Identify which cell holds the provided text, then report its [x, y] central coordinate. 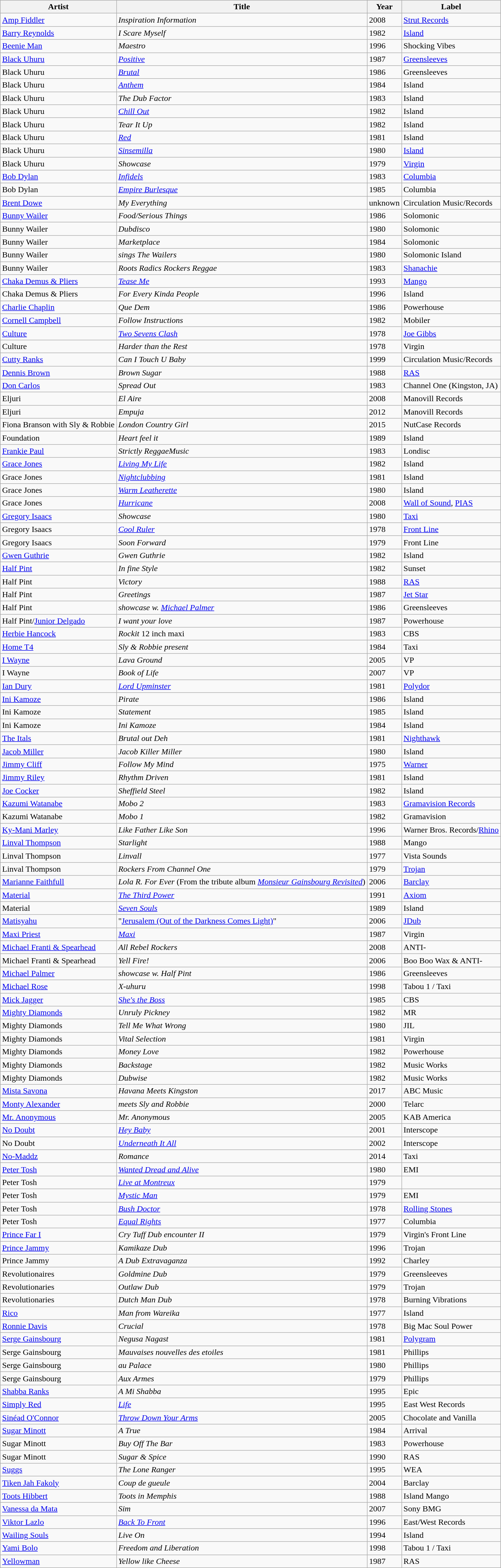
au Palace [242, 1365]
Empuja [242, 412]
Charlie Chaplin [58, 307]
Epic [451, 1391]
Money Love [242, 1052]
London Country Girl [242, 425]
In fine Style [242, 568]
Mystic Man [242, 1195]
Unruly Pickney [242, 1013]
A Dub Extravaganza [242, 1261]
Vital Selection [242, 1039]
Mobo 1 [242, 817]
Victory [242, 582]
Marketplace [242, 242]
Heart feel it [242, 438]
Coup de gueule [242, 1483]
Inspiration Information [242, 20]
Gramavision [451, 817]
Michael Palmer [58, 973]
Brown Sugar [242, 372]
Sinéad O'Connor [58, 1418]
Infidels [242, 177]
Like Father Like Son [242, 830]
Linvall [242, 856]
Lord Upminster [242, 686]
Joe Gibbs [451, 333]
Don Carlos [58, 386]
Year [384, 7]
Yellow like Cheese [242, 1561]
Mobiler [451, 320]
Maxi Priest [58, 934]
Greetings [242, 595]
1991 [384, 895]
Tease Me [242, 281]
Sly & Robbie present [242, 647]
Havana Meets Kingston [242, 1091]
Harder than the Rest [242, 346]
X-uhuru [242, 986]
I Scare Myself [242, 33]
No-Maddz [58, 1156]
Home T4 [58, 647]
Maestro [242, 46]
Michael Rose [58, 986]
Barry Reynolds [58, 33]
2017 [384, 1091]
Statement [242, 712]
Lava Ground [242, 660]
Big Mac Soul Power [451, 1326]
KAB America [451, 1117]
Book of Life [242, 673]
The Dub Factor [242, 98]
Gramavision Records [451, 804]
1999 [384, 359]
Viktor Lazlo [58, 1522]
Two Sevens Clash [242, 333]
Londisc [451, 451]
Half Pint/Junior Delgado [58, 621]
2012 [384, 412]
Artist [58, 7]
El Aire [242, 399]
unknown [384, 203]
Brutal out Deh [242, 738]
Negusa Nagast [242, 1339]
Ian Dury [58, 686]
showcase w. Half Pint [242, 973]
1993 [384, 281]
Matisyahu [58, 921]
MR [451, 1013]
Polygram [451, 1339]
Tell Me What Wrong [242, 1026]
Can I Touch U Baby [242, 359]
Lola R. For Ever (From the tribute album Monsieur Gainsbourg Revisited) [242, 882]
Herbie Hancock [58, 634]
Anthem [242, 85]
Outlaw Dub [242, 1287]
Bush Doctor [242, 1208]
Rockit 12 inch maxi [242, 634]
Rolling Stones [451, 1208]
Mauvaises nouvelles des etoiles [242, 1352]
2014 [384, 1156]
Charley [451, 1261]
Que Dem [242, 307]
Strut Records [451, 20]
Yellowman [58, 1561]
Life [242, 1404]
Sunset [451, 568]
Rico [58, 1313]
Brent Dowe [58, 203]
Strictly ReggaeMusic [242, 451]
Spread Out [242, 386]
The Itals [58, 738]
Goldmine Dub [242, 1274]
Toots Hibbert [58, 1496]
Beenie Man [58, 46]
Axiom [451, 895]
Polydor [451, 686]
Seven Souls [242, 908]
sings The Wailers [242, 255]
Simply Red [58, 1404]
Mobo 2 [242, 804]
She's the Boss [242, 1000]
Live at Montreux [242, 1182]
East/West Records [451, 1522]
Ronnie Davis [58, 1326]
The Lone Ranger [242, 1470]
Nightclubbing [242, 477]
Dubdisco [242, 229]
Frankie Paul [58, 451]
I want your love [242, 621]
A True [242, 1431]
Tear It Up [242, 124]
Dutch Man Dub [242, 1300]
Tiken Jah Fakoly [58, 1483]
Underneath It All [242, 1143]
Positive [242, 59]
Freedom and Liberation [242, 1548]
Suggs [58, 1470]
Jet Star [451, 595]
2002 [384, 1143]
Mista Savona [58, 1091]
2015 [384, 425]
Boo Boo Wax & ANTI- [451, 960]
Shanachie [451, 268]
Cutty Ranks [58, 359]
A Mi Shabba [242, 1391]
Crucial [242, 1326]
Warner Bros. Records/Rhino [451, 830]
Vanessa da Mata [58, 1509]
Cornell Campbell [58, 320]
Soon Forward [242, 542]
Maxi [242, 934]
All Rebel Rockers [242, 947]
Yami Bolo [58, 1548]
Chill Out [242, 111]
Hurricane [242, 503]
Equal Rights [242, 1222]
Cry Tuff Dub encounter II [242, 1235]
Follow Instructions [242, 320]
Rockers From Channel One [242, 869]
meets Sly and Robbie [242, 1104]
Roots Radics Rockers Reggae [242, 268]
Warner [451, 764]
Shocking Vibes [451, 46]
Shabba Ranks [58, 1391]
NutCase Records [451, 425]
Sheffield Steel [242, 790]
Sim [242, 1509]
Burning Vibrations [451, 1300]
Marianne Faithfull [58, 882]
Warm Leatherette [242, 490]
Vista Sounds [451, 856]
Brutal [242, 72]
Kamikaze Dub [242, 1248]
Red [242, 137]
Mick Jagger [58, 1000]
2004 [384, 1483]
2000 [384, 1104]
Wailing Souls [58, 1535]
Sugar & Spice [242, 1457]
1992 [384, 1261]
Starlight [242, 843]
WEA [451, 1470]
Food/Serious Things [242, 216]
Empire Burlesque [242, 190]
ANTI- [451, 947]
JDub [451, 921]
Follow My Mind [242, 764]
Amp Fiddler [58, 20]
Joe Cocker [58, 790]
Jacob Miller [58, 751]
showcase w. Michael Palmer [242, 608]
1975 [384, 764]
ABC Music [451, 1091]
Island Mango [451, 1496]
Fiona Branson with Sly & Robbie [58, 425]
Virgin's Front Line [451, 1235]
Rhythm Driven [242, 777]
Title [242, 7]
The Third Power [242, 895]
Sony BMG [451, 1509]
Foundation [58, 438]
1990 [384, 1457]
Pirate [242, 699]
Back To Front [242, 1522]
1994 [384, 1535]
Arrival [451, 1431]
For Every Kinda People [242, 294]
Telarc [451, 1104]
Yell Fire! [242, 960]
Aux Armes [242, 1378]
Wanted Dread and Alive [242, 1169]
Chocolate and Vanilla [451, 1418]
Label [451, 7]
Wall of Sound, PIAS [451, 503]
Revolutionaires [58, 1274]
Ky-Mani Marley [58, 830]
"Jerusalem (Out of the Darkness Comes Light)" [242, 921]
Prince Far I [58, 1235]
Monty Alexander [58, 1104]
Nighthawk [451, 738]
Live On [242, 1535]
Jimmy Cliff [58, 764]
Channel One (Kingston, JA) [451, 386]
My Everything [242, 203]
East West Records [451, 1404]
Romance [242, 1156]
2001 [384, 1130]
Cool Ruler [242, 529]
Throw Down Your Arms [242, 1418]
JIL [451, 1026]
Toots in Memphis [242, 1496]
Man from Wareika [242, 1313]
Buy Off The Bar [242, 1444]
Jacob Killer Miller [242, 751]
Jimmy Riley [58, 777]
Dubwise [242, 1078]
Sinsemilla [242, 150]
Living My Life [242, 464]
Dennis Brown [58, 372]
Backstage [242, 1065]
Solomonic Island [451, 255]
Hey Baby [242, 1130]
